Pinpoint the cell where the given text exists, returning its (X, Y) midpoint coordinate. 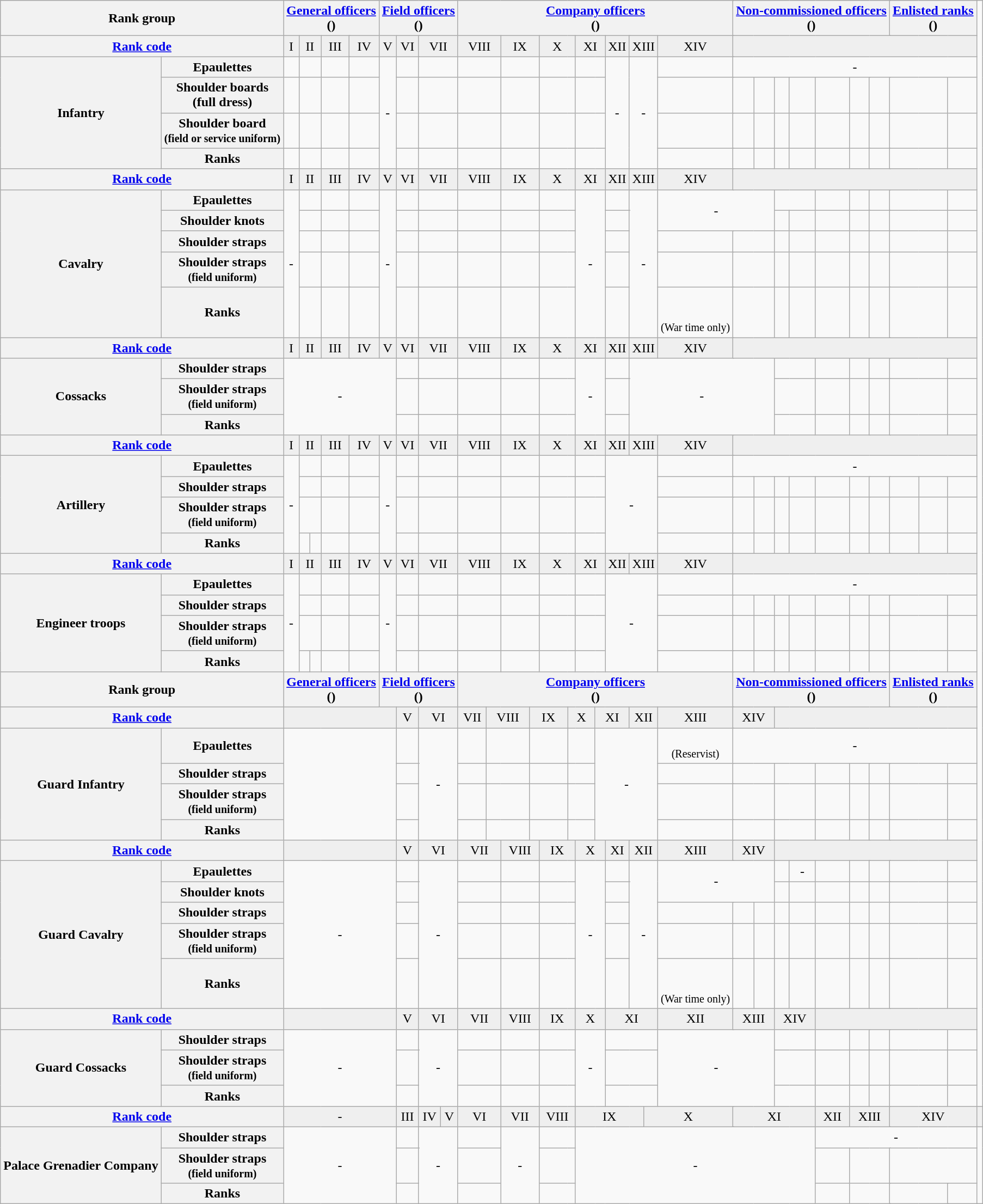
Artillery (81, 504)
Infantry (81, 113)
Palace Grenadier Company (81, 1165)
Cavalry (81, 264)
Shoulder board(field or service uniform) (222, 131)
Shoulder boards (full dress) (222, 95)
Guard Cavalry (81, 934)
Engineer troops (81, 623)
Guard Cossacks (81, 1067)
Cossacks (81, 396)
Guard Infantry (81, 784)
(Reservist) (695, 745)
